Locate the cell with the specified text and output its (X, Y) center coordinate. 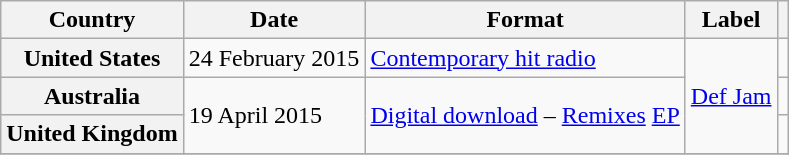
Contemporary hit radio (525, 58)
United Kingdom (92, 134)
Def Jam (731, 96)
Digital download – Remixes EP (525, 115)
United States (92, 58)
Country (92, 20)
24 February 2015 (274, 58)
19 April 2015 (274, 115)
Date (274, 20)
Format (525, 20)
Australia (92, 96)
Label (731, 20)
